Output the (X, Y) coordinate of the center of the cell containing the given text.  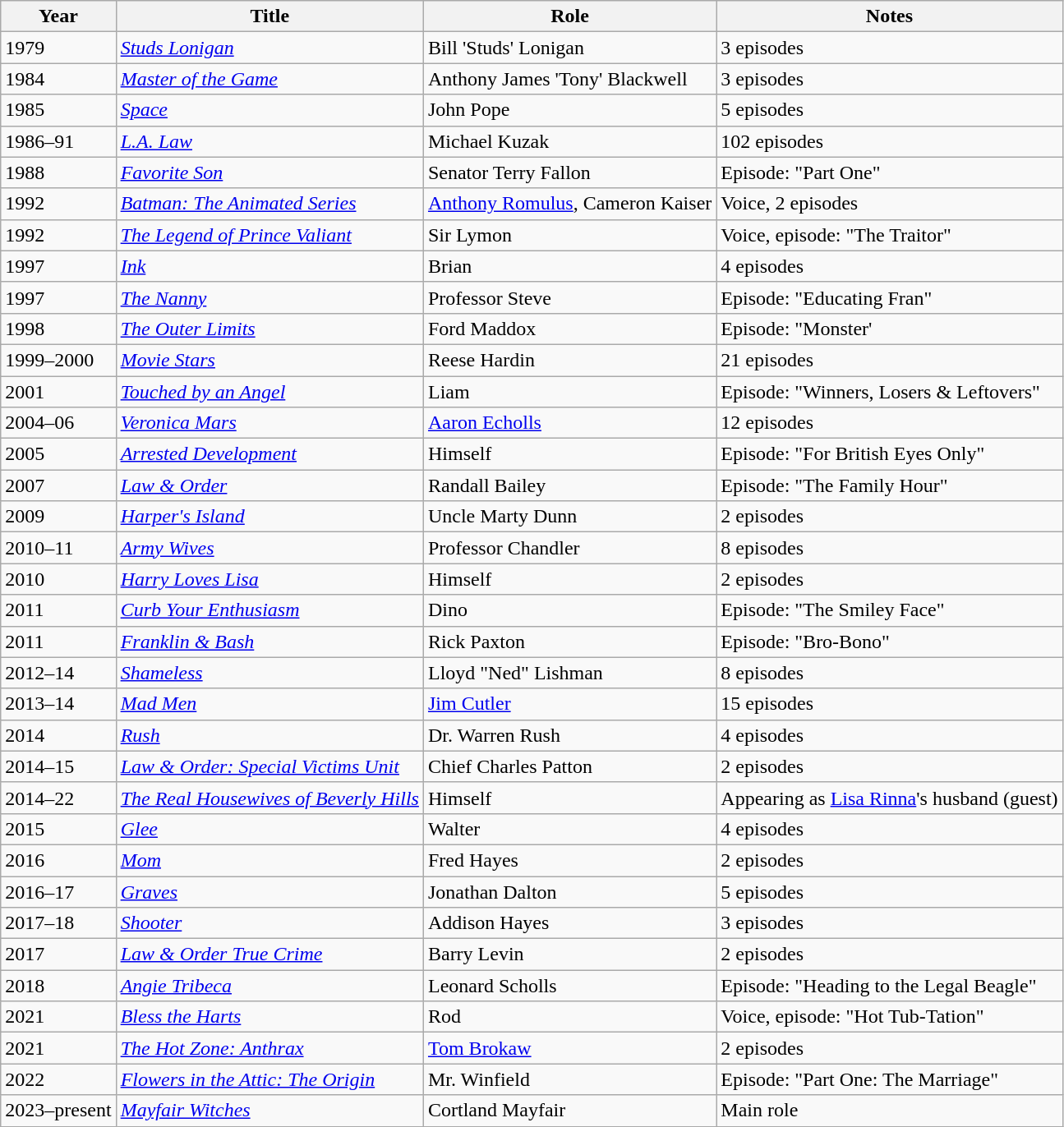
Voice, episode: "The Traitor" (889, 235)
2018 (58, 986)
1986–91 (58, 141)
Harry Loves Lisa (269, 579)
Veronica Mars (269, 423)
Episode: "For British Eyes Only" (889, 454)
Barry Levin (569, 954)
Master of the Game (269, 79)
The Legend of Prince Valiant (269, 235)
2009 (58, 517)
Michael Kuzak (569, 141)
L.A. Law (269, 141)
Episode: "The Family Hour" (889, 485)
Chief Charles Patton (569, 766)
Dino (569, 610)
Uncle Marty Dunn (569, 517)
1979 (58, 48)
Studs Lonigan (269, 48)
Mad Men (269, 704)
Ford Maddox (569, 329)
1999–2000 (58, 360)
Episode: "Bro-Bono" (889, 642)
21 episodes (889, 360)
12 episodes (889, 423)
2022 (58, 1079)
Episode: "Heading to the Legal Beagle" (889, 986)
2010–11 (58, 548)
Rick Paxton (569, 642)
2017–18 (58, 923)
1988 (58, 172)
Cortland Mayfair (569, 1111)
Touched by an Angel (269, 392)
Bill 'Studs' Lonigan (569, 48)
Main role (889, 1111)
Dr. Warren Rush (569, 735)
Rush (269, 735)
Flowers in the Attic: The Origin (269, 1079)
Tom Brokaw (569, 1048)
2001 (58, 392)
Walter (569, 829)
2016–17 (58, 891)
Glee (269, 829)
Jim Cutler (569, 704)
Addison Hayes (569, 923)
Graves (269, 891)
1985 (58, 110)
Arrested Development (269, 454)
Shooter (269, 923)
Law & Order True Crime (269, 954)
The Outer Limits (269, 329)
Episode: "Winners, Losers & Leftovers" (889, 392)
Senator Terry Fallon (569, 172)
Angie Tribeca (269, 986)
1998 (58, 329)
Voice, 2 episodes (889, 204)
2010 (58, 579)
Anthony James 'Tony' Blackwell (569, 79)
2012–14 (58, 673)
2004–06 (58, 423)
Episode: "Part One: The Marriage" (889, 1079)
1984 (58, 79)
Episode: "Monster' (889, 329)
Mom (269, 860)
2015 (58, 829)
Curb Your Enthusiasm (269, 610)
Reese Hardin (569, 360)
John Pope (569, 110)
2016 (58, 860)
Voice, episode: "Hot Tub-Tation" (889, 1017)
Law & Order: Special Victims Unit (269, 766)
Episode: "Part One" (889, 172)
Leonard Scholls (569, 986)
Episode: "Educating Fran" (889, 297)
Space (269, 110)
Mr. Winfield (569, 1079)
Rod (569, 1017)
2013–14 (58, 704)
Professor Chandler (569, 548)
The Nanny (269, 297)
Army Wives (269, 548)
The Real Housewives of Beverly Hills (269, 798)
2017 (58, 954)
Randall Bailey (569, 485)
Brian (569, 266)
Batman: The Animated Series (269, 204)
Bless the Harts (269, 1017)
Anthony Romulus, Cameron Kaiser (569, 204)
Franklin & Bash (269, 642)
Harper's Island (269, 517)
Mayfair Witches (269, 1111)
Year (58, 16)
Title (269, 16)
Appearing as Lisa Rinna's husband (guest) (889, 798)
2023–present (58, 1111)
102 episodes (889, 141)
Liam (569, 392)
2014–15 (58, 766)
2014 (58, 735)
2007 (58, 485)
Episode: "The Smiley Face" (889, 610)
Movie Stars (269, 360)
2014–22 (58, 798)
Law & Order (269, 485)
Ink (269, 266)
Role (569, 16)
Aaron Echolls (569, 423)
Shameless (269, 673)
Lloyd "Ned" Lishman (569, 673)
Fred Hayes (569, 860)
Notes (889, 16)
2005 (58, 454)
15 episodes (889, 704)
Sir Lymon (569, 235)
Favorite Son (269, 172)
Professor Steve (569, 297)
Jonathan Dalton (569, 891)
The Hot Zone: Anthrax (269, 1048)
